Locate the cell with the specified text and output its (X, Y) center coordinate. 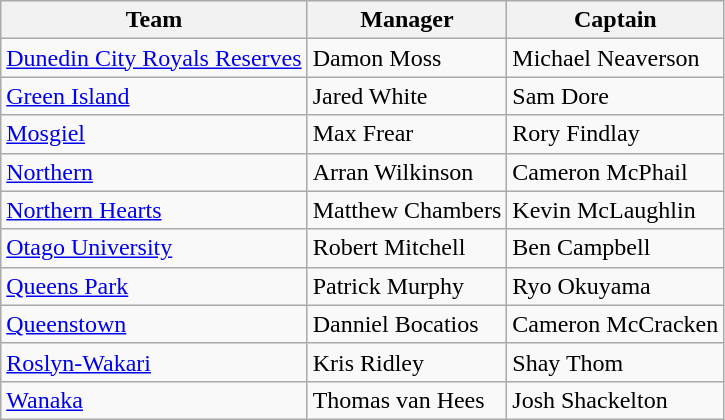
Damon Moss (407, 58)
Cameron McCracken (616, 324)
Northern Hearts (154, 210)
Queens Park (154, 286)
Otago University (154, 248)
Roslyn-Wakari (154, 362)
Wanaka (154, 400)
Mosgiel (154, 134)
Jared White (407, 96)
Kevin McLaughlin (616, 210)
Shay Thom (616, 362)
Arran Wilkinson (407, 172)
Manager (407, 20)
Rory Findlay (616, 134)
Patrick Murphy (407, 286)
Green Island (154, 96)
Josh Shackelton (616, 400)
Thomas van Hees (407, 400)
Team (154, 20)
Danniel Bocatios (407, 324)
Ryo Okuyama (616, 286)
Queenstown (154, 324)
Matthew Chambers (407, 210)
Cameron McPhail (616, 172)
Northern (154, 172)
Ben Campbell (616, 248)
Michael Neaverson (616, 58)
Kris Ridley (407, 362)
Max Frear (407, 134)
Dunedin City Royals Reserves (154, 58)
Robert Mitchell (407, 248)
Captain (616, 20)
Sam Dore (616, 96)
